Detect which cell encompasses the target text, then output its [x, y] center coordinate. 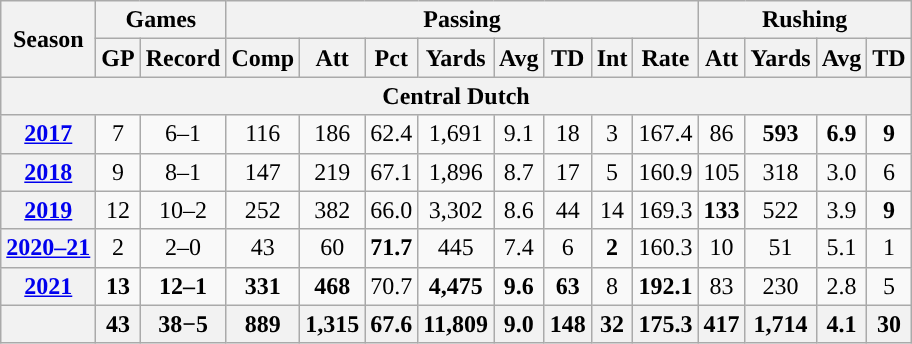
889 [263, 324]
186 [332, 134]
593 [780, 134]
12 [118, 210]
Season [48, 39]
192.1 [666, 286]
4,475 [456, 286]
3,302 [456, 210]
10–2 [183, 210]
67.6 [392, 324]
331 [263, 286]
522 [780, 210]
5.1 [842, 248]
51 [780, 248]
11,809 [456, 324]
Central Dutch [456, 96]
133 [722, 210]
7.4 [520, 248]
Comp [263, 58]
86 [722, 134]
30 [889, 324]
12–1 [183, 286]
9.0 [520, 324]
105 [722, 172]
219 [332, 172]
63 [568, 286]
Pct [392, 58]
3 [612, 134]
Passing [462, 20]
Record [183, 58]
9.1 [520, 134]
3.9 [842, 210]
8–1 [183, 172]
2017 [48, 134]
8.7 [520, 172]
252 [263, 210]
62.4 [392, 134]
14 [612, 210]
148 [568, 324]
8 [612, 286]
32 [612, 324]
60 [332, 248]
468 [332, 286]
7 [118, 134]
83 [722, 286]
2.8 [842, 286]
147 [263, 172]
9.6 [520, 286]
230 [780, 286]
116 [263, 134]
2–0 [183, 248]
160.3 [666, 248]
8.6 [520, 210]
Int [612, 58]
Rate [666, 58]
70.7 [392, 286]
2020–21 [48, 248]
Games [161, 20]
2018 [48, 172]
4.1 [842, 324]
GP [118, 58]
3.0 [842, 172]
13 [118, 286]
66.0 [392, 210]
1,714 [780, 324]
417 [722, 324]
1 [889, 248]
67.1 [392, 172]
17 [568, 172]
6–1 [183, 134]
175.3 [666, 324]
1,896 [456, 172]
2021 [48, 286]
18 [568, 134]
318 [780, 172]
71.7 [392, 248]
1,315 [332, 324]
382 [332, 210]
2019 [48, 210]
1,691 [456, 134]
160.9 [666, 172]
44 [568, 210]
Rushing [804, 20]
38−5 [183, 324]
10 [722, 248]
445 [456, 248]
167.4 [666, 134]
6.9 [842, 134]
169.3 [666, 210]
